Output the [x, y] coordinate of the center of the cell containing the given text.  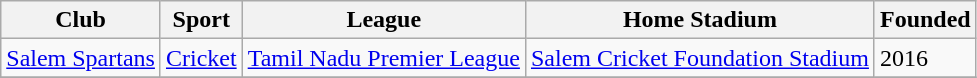
2016 [925, 58]
Sport [201, 20]
Club [81, 20]
Salem Cricket Foundation Stadium [700, 58]
Cricket [201, 58]
Founded [925, 20]
Salem Spartans [81, 58]
Tamil Nadu Premier League [384, 58]
League [384, 20]
Home Stadium [700, 20]
